Output the [x, y] coordinate of the center of the cell containing the given text.  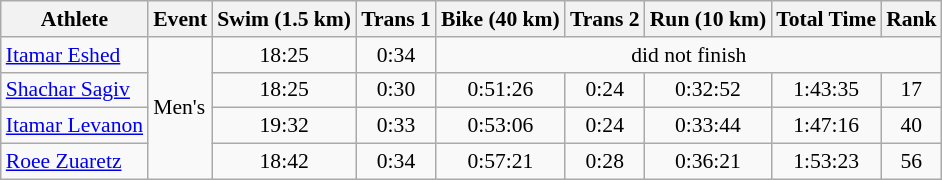
0:36:21 [708, 162]
1:47:16 [826, 126]
Itamar Eshed [74, 55]
19:32 [284, 126]
0:28 [605, 162]
18:42 [284, 162]
Trans 2 [605, 19]
Event [180, 19]
Total Time [826, 19]
17 [912, 90]
Rank [912, 19]
Trans 1 [396, 19]
0:30 [396, 90]
0:32:52 [708, 90]
1:53:23 [826, 162]
Itamar Levanon [74, 126]
Bike (40 km) [500, 19]
Run (10 km) [708, 19]
0:57:21 [500, 162]
1:43:35 [826, 90]
Men's [180, 108]
0:33:44 [708, 126]
Roee Zuaretz [74, 162]
did not finish [689, 55]
Swim (1.5 km) [284, 19]
0:53:06 [500, 126]
56 [912, 162]
Athlete [74, 19]
0:33 [396, 126]
Shachar Sagiv [74, 90]
40 [912, 126]
0:51:26 [500, 90]
